Return [x, y] of the center of cell containing provided text 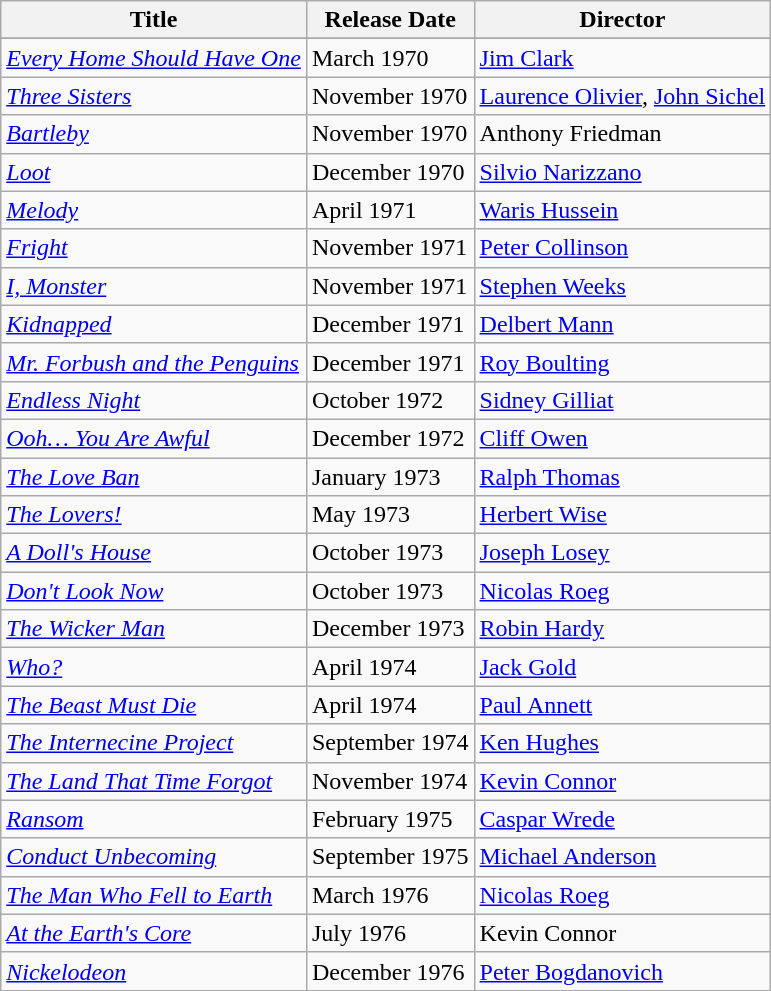
Ken Hughes [622, 743]
The Land That Time Forgot [154, 781]
Kidnapped [154, 324]
Silvio Narizzano [622, 172]
Every Home Should Have One [154, 58]
Ralph Thomas [622, 477]
Title [154, 20]
A Doll's House [154, 553]
Sidney Gilliat [622, 400]
Joseph Losey [622, 553]
Director [622, 20]
December 1970 [390, 172]
The Lovers! [154, 515]
September 1975 [390, 857]
Mr. Forbush and the Penguins [154, 362]
January 1973 [390, 477]
I, Monster [154, 286]
Don't Look Now [154, 591]
December 1972 [390, 438]
May 1973 [390, 515]
Paul Annett [622, 705]
December 1976 [390, 971]
Who? [154, 667]
The Love Ban [154, 477]
Jim Clark [622, 58]
Release Date [390, 20]
October 1972 [390, 400]
Waris Hussein [622, 210]
September 1974 [390, 743]
February 1975 [390, 819]
Cliff Owen [622, 438]
Ransom [154, 819]
Three Sisters [154, 96]
Conduct Unbecoming [154, 857]
March 1976 [390, 895]
The Beast Must Die [154, 705]
The Man Who Fell to Earth [154, 895]
Laurence Olivier, John Sichel [622, 96]
Stephen Weeks [622, 286]
Fright [154, 248]
Michael Anderson [622, 857]
Endless Night [154, 400]
Peter Collinson [622, 248]
The Wicker Man [154, 629]
November 1974 [390, 781]
Herbert Wise [622, 515]
Delbert Mann [622, 324]
July 1976 [390, 933]
The Internecine Project [154, 743]
Roy Boulting [622, 362]
At the Earth's Core [154, 933]
Loot [154, 172]
Nickelodeon [154, 971]
Bartleby [154, 134]
Peter Bogdanovich [622, 971]
March 1970 [390, 58]
Jack Gold [622, 667]
Ooh… You Are Awful [154, 438]
Robin Hardy [622, 629]
December 1973 [390, 629]
Caspar Wrede [622, 819]
Melody [154, 210]
Anthony Friedman [622, 134]
April 1971 [390, 210]
